Determine the [x, y] coordinate at the center of the cell enclosing the given text.  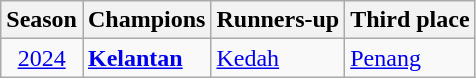
2024 [42, 58]
Third place [410, 20]
Kelantan [146, 58]
Penang [410, 58]
Champions [146, 20]
Kedah [278, 58]
Runners-up [278, 20]
Season [42, 20]
